Capture the cell that displays the provided text and extract its (X, Y) central coordinate. 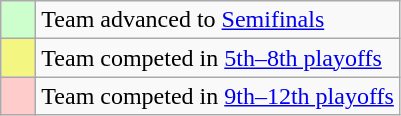
Team competed in 9th–12th playoffs (218, 96)
Team advanced to Semifinals (218, 20)
Team competed in 5th–8th playoffs (218, 58)
